Detect which cell encompasses the target text, then output its (x, y) center coordinate. 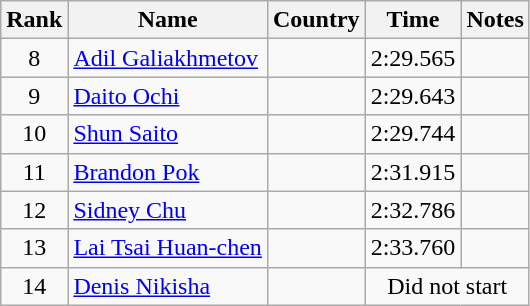
Shun Saito (168, 134)
Name (168, 20)
2:29.744 (413, 134)
2:33.760 (413, 248)
2:29.565 (413, 58)
Sidney Chu (168, 210)
10 (34, 134)
Rank (34, 20)
2:32.786 (413, 210)
2:29.643 (413, 96)
Adil Galiakhmetov (168, 58)
9 (34, 96)
Denis Nikisha (168, 286)
Lai Tsai Huan-chen (168, 248)
Notes (495, 20)
Brandon Pok (168, 172)
Time (413, 20)
14 (34, 286)
12 (34, 210)
13 (34, 248)
Did not start (447, 286)
2:31.915 (413, 172)
11 (34, 172)
8 (34, 58)
Country (316, 20)
Daito Ochi (168, 96)
